From the cell containing the given text, extract its center point as [x, y] coordinate. 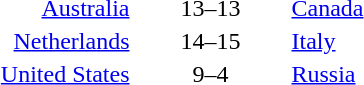
14–15 [210, 41]
